Extract the (X, Y) coordinate from the center of the cell holding the provided text.  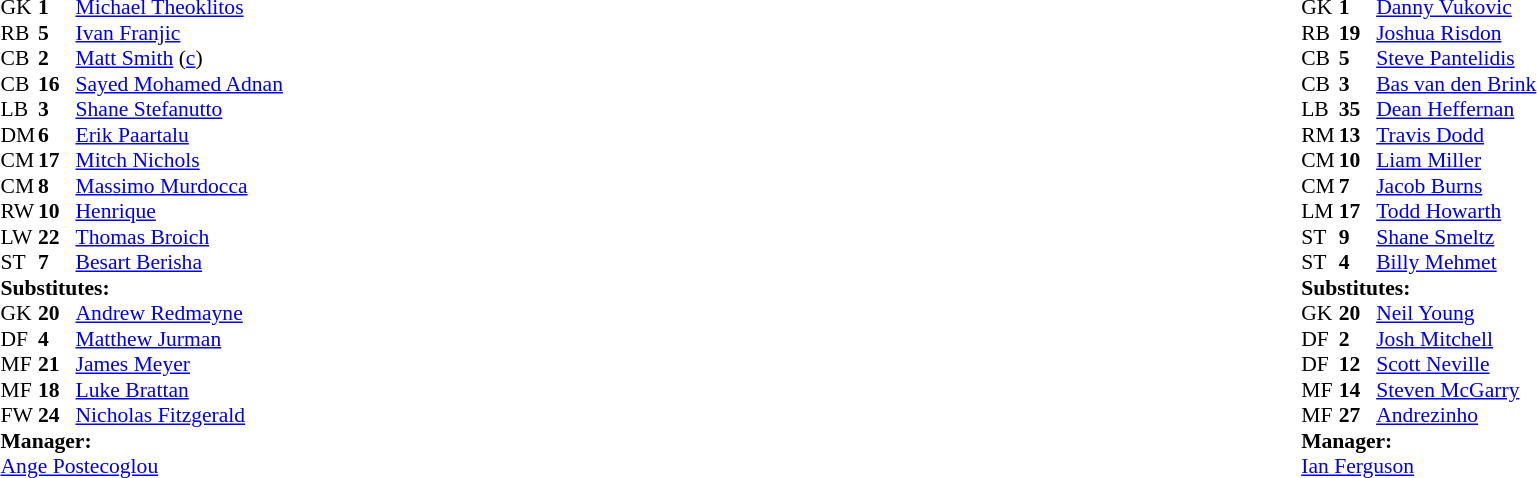
LW (19, 237)
8 (57, 186)
Massimo Murdocca (180, 186)
Neil Young (1456, 313)
Matthew Jurman (180, 339)
Shane Smeltz (1456, 237)
Andrezinho (1456, 415)
Sayed Mohamed Adnan (180, 84)
22 (57, 237)
12 (1358, 365)
27 (1358, 415)
13 (1358, 135)
Travis Dodd (1456, 135)
DM (19, 135)
9 (1358, 237)
Mitch Nichols (180, 161)
Besart Berisha (180, 263)
Shane Stefanutto (180, 109)
Joshua Risdon (1456, 33)
Henrique (180, 211)
Todd Howarth (1456, 211)
Josh Mitchell (1456, 339)
19 (1358, 33)
Scott Neville (1456, 365)
Luke Brattan (180, 390)
21 (57, 365)
16 (57, 84)
Ivan Franjic (180, 33)
24 (57, 415)
Matt Smith (c) (180, 59)
Erik Paartalu (180, 135)
Thomas Broich (180, 237)
Liam Miller (1456, 161)
RW (19, 211)
Billy Mehmet (1456, 263)
Steven McGarry (1456, 390)
James Meyer (180, 365)
Jacob Burns (1456, 186)
Nicholas Fitzgerald (180, 415)
FW (19, 415)
LM (1320, 211)
14 (1358, 390)
35 (1358, 109)
18 (57, 390)
Steve Pantelidis (1456, 59)
Dean Heffernan (1456, 109)
RM (1320, 135)
Andrew Redmayne (180, 313)
Bas van den Brink (1456, 84)
6 (57, 135)
